Pinpoint the cell where the given text exists, returning its (x, y) midpoint coordinate. 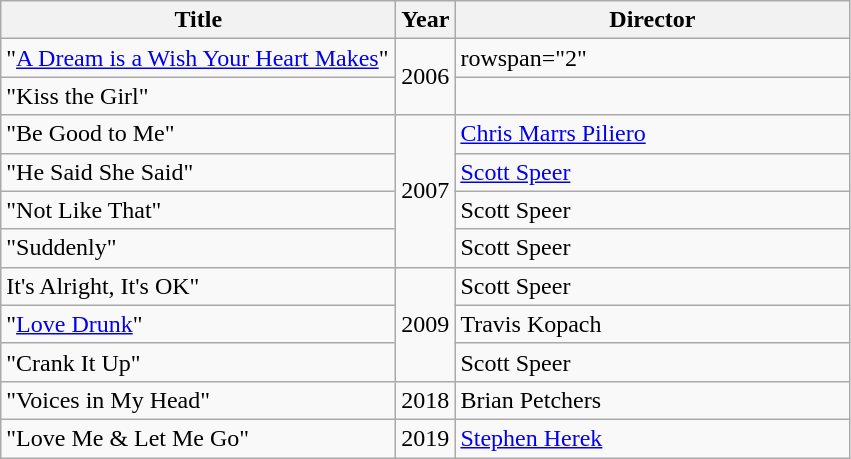
"He Said She Said" (198, 172)
"Be Good to Me" (198, 134)
Title (198, 20)
"Kiss the Girl" (198, 96)
"Suddenly" (198, 248)
It's Alright, It's OK" (198, 286)
"Love Drunk" (198, 324)
Year (426, 20)
Chris Marrs Piliero (652, 134)
Stephen Herek (652, 438)
"A Dream is a Wish Your Heart Makes" (198, 58)
2018 (426, 400)
2009 (426, 324)
Brian Petchers (652, 400)
rowspan="2" (652, 58)
Travis Kopach (652, 324)
"Crank It Up" (198, 362)
"Voices in My Head" (198, 400)
2006 (426, 77)
"Love Me & Let Me Go" (198, 438)
2007 (426, 191)
Director (652, 20)
2019 (426, 438)
"Not Like That" (198, 210)
